From the cell containing the given text, extract its center point as [x, y] coordinate. 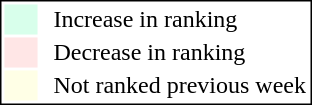
Not ranked previous week [180, 85]
Increase in ranking [180, 19]
Decrease in ranking [180, 53]
